From the cell containing the given text, extract its center point as [X, Y] coordinate. 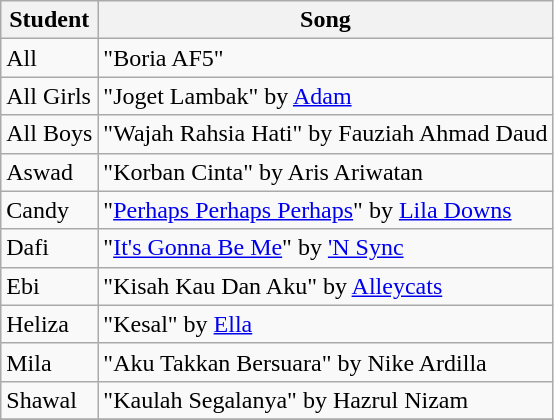
Heliza [50, 324]
Candy [50, 210]
Aswad [50, 172]
All Girls [50, 96]
"Perhaps Perhaps Perhaps" by Lila Downs [326, 210]
"Kisah Kau Dan Aku" by Alleycats [326, 286]
Mila [50, 362]
All [50, 58]
Ebi [50, 286]
Dafi [50, 248]
Shawal [50, 400]
"Kaulah Segalanya" by Hazrul Nizam [326, 400]
"It's Gonna Be Me" by 'N Sync [326, 248]
"Joget Lambak" by Adam [326, 96]
"Aku Takkan Bersuara" by Nike Ardilla [326, 362]
Song [326, 20]
"Boria AF5" [326, 58]
"Kesal" by Ella [326, 324]
"Korban Cinta" by Aris Ariwatan [326, 172]
Student [50, 20]
All Boys [50, 134]
"Wajah Rahsia Hati" by Fauziah Ahmad Daud [326, 134]
